Identify which cell holds the provided text, then report its (X, Y) central coordinate. 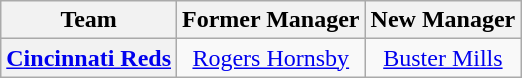
New Manager (443, 20)
Former Manager (272, 20)
Rogers Hornsby (272, 58)
Team (89, 20)
Cincinnati Reds (89, 58)
Buster Mills (443, 58)
